Pinpoint the cell where the given text exists, returning its [x, y] midpoint coordinate. 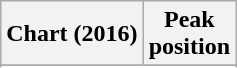
Peak position [189, 34]
Chart (2016) [72, 34]
